Return the (X, Y) coordinate for the center point of the cell that contains the specified text.  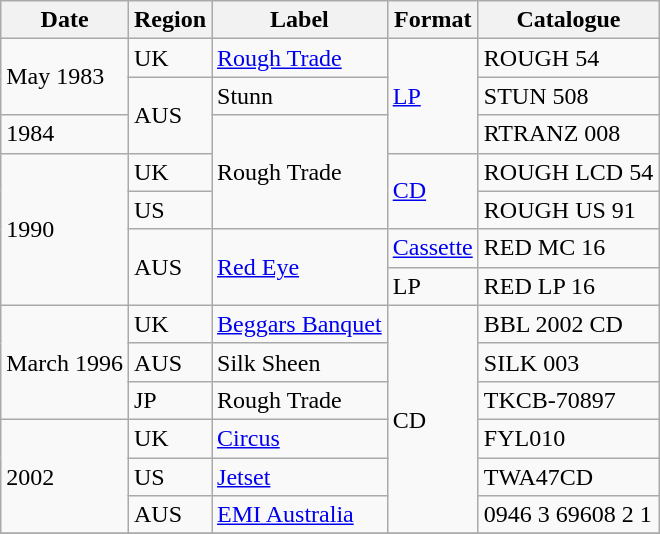
Beggars Banquet (300, 324)
Catalogue (568, 20)
1990 (65, 229)
TWA47CD (568, 477)
2002 (65, 476)
STUN 508 (568, 96)
JP (170, 400)
ROUGH US 91 (568, 210)
Cassette (432, 248)
Date (65, 20)
1984 (65, 134)
RED MC 16 (568, 248)
0946 3 69608 2 1 (568, 515)
TKCB-70897 (568, 400)
Region (170, 20)
Circus (300, 438)
EMI Australia (300, 515)
RED LP 16 (568, 286)
ROUGH LCD 54 (568, 172)
Format (432, 20)
RTRANZ 008 (568, 134)
May 1983 (65, 77)
BBL 2002 CD (568, 324)
Silk Sheen (300, 362)
SILK 003 (568, 362)
ROUGH 54 (568, 58)
Stunn (300, 96)
March 1996 (65, 362)
Label (300, 20)
Jetset (300, 477)
FYL010 (568, 438)
Red Eye (300, 267)
